Pinpoint the cell where the given text exists, returning its [X, Y] midpoint coordinate. 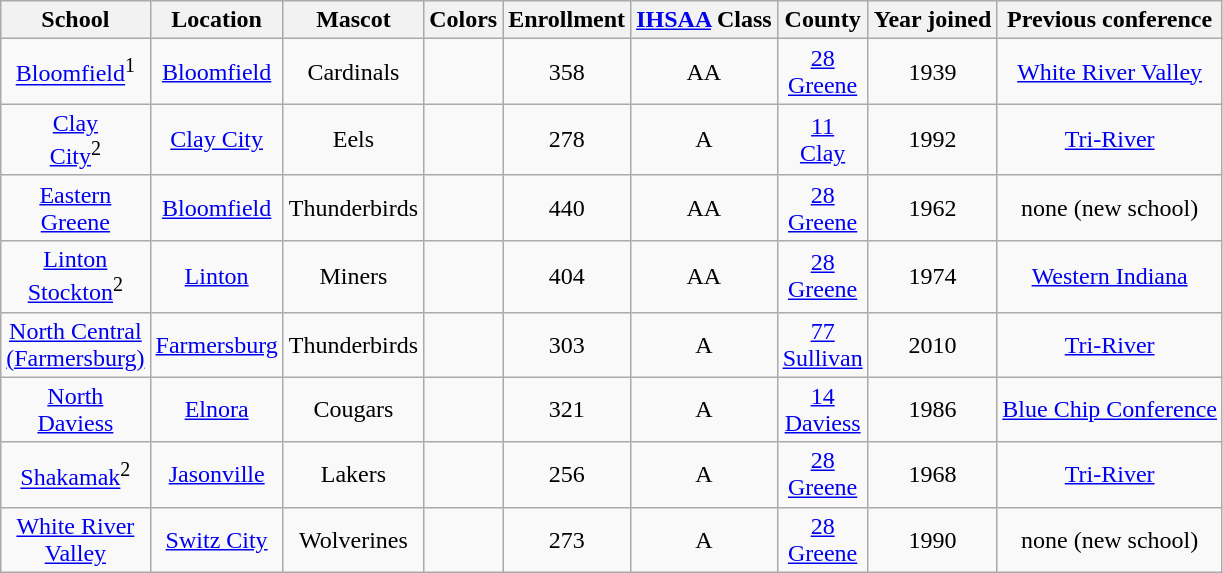
Clay City2 [76, 140]
Cougars [353, 410]
Wolverines [353, 540]
Miners [353, 276]
256 [567, 474]
11 Clay [822, 140]
Elnora [216, 410]
278 [567, 140]
Jasonville [216, 474]
Year joined [932, 20]
Linton Stockton2 [76, 276]
321 [567, 410]
Enrollment [567, 20]
Shakamak2 [76, 474]
1990 [932, 540]
404 [567, 276]
IHSAA Class [704, 20]
440 [567, 208]
North Daviess [76, 410]
77 Sullivan [822, 344]
Previous conference [1110, 20]
303 [567, 344]
Farmersburg [216, 344]
Blue Chip Conference [1110, 410]
1986 [932, 410]
Western Indiana [1110, 276]
Eastern Greene [76, 208]
Clay City [216, 140]
Eels [353, 140]
Colors [464, 20]
14 Daviess [822, 410]
School [76, 20]
1939 [932, 72]
1992 [932, 140]
2010 [932, 344]
1974 [932, 276]
Cardinals [353, 72]
1968 [932, 474]
Switz City [216, 540]
Lakers [353, 474]
273 [567, 540]
County [822, 20]
North Central (Farmersburg) [76, 344]
1962 [932, 208]
Linton [216, 276]
Bloomfield1 [76, 72]
Location [216, 20]
Mascot [353, 20]
358 [567, 72]
